Find where the given text appears and provide that cell's center as [x, y] coordinate. 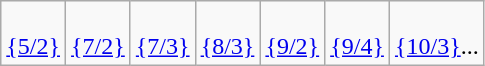
{5/2} [34, 34]
{10/3}... [436, 34]
{9/2} [292, 34]
{7/2} [98, 34]
{9/4} [358, 34]
{7/3} [162, 34]
{8/3} [228, 34]
